Return (x, y) of the center of cell containing provided text 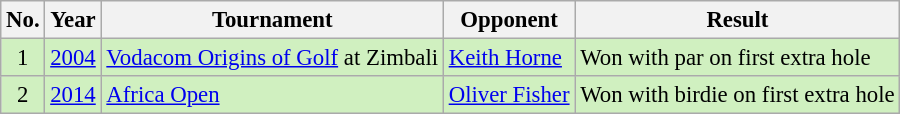
Vodacom Origins of Golf at Zimbali (272, 58)
2004 (73, 58)
2 (23, 95)
Won with par on first extra hole (738, 58)
2014 (73, 95)
Oliver Fisher (508, 95)
Opponent (508, 20)
No. (23, 20)
Africa Open (272, 95)
Year (73, 20)
1 (23, 58)
Won with birdie on first extra hole (738, 95)
Result (738, 20)
Tournament (272, 20)
Keith Horne (508, 58)
